Extract the [X, Y] coordinate from the center of the cell holding the provided text.  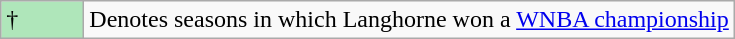
† [42, 20]
Denotes seasons in which Langhorne won a WNBA championship [410, 20]
